Locate the cell with the specified text and output its [x, y] center coordinate. 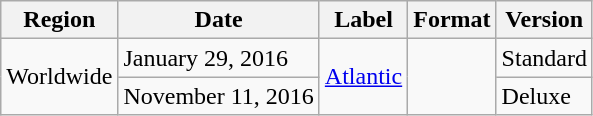
November 11, 2016 [218, 96]
Standard [544, 58]
Format [452, 20]
Region [60, 20]
January 29, 2016 [218, 58]
Deluxe [544, 96]
Worldwide [60, 77]
Date [218, 20]
Label [363, 20]
Atlantic [363, 77]
Version [544, 20]
